For the text-containing cell, return its midpoint in [X, Y] coordinate format. 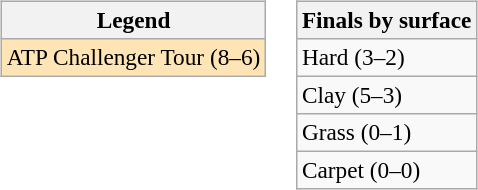
Hard (3–2) [387, 57]
Finals by surface [387, 20]
Grass (0–1) [387, 133]
Legend [133, 20]
ATP Challenger Tour (8–6) [133, 57]
Clay (5–3) [387, 95]
Carpet (0–0) [387, 171]
